Output the [X, Y] coordinate of the center of the cell containing the given text.  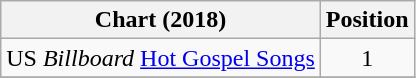
1 [367, 58]
Chart (2018) [161, 20]
Position [367, 20]
US Billboard Hot Gospel Songs [161, 58]
